Return the [X, Y] coordinate for the center point of the cell that contains the specified text.  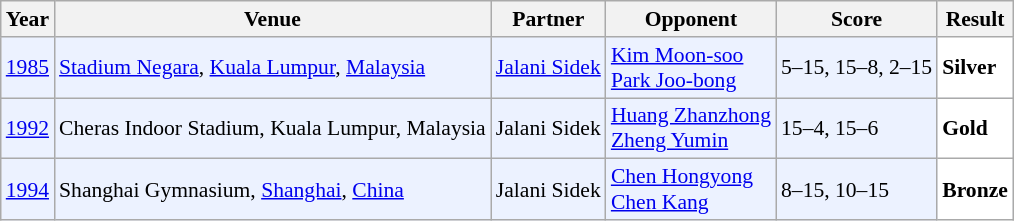
Kim Moon-soo Park Joo-bong [691, 68]
15–4, 15–6 [856, 128]
Huang Zhanzhong Zheng Yumin [691, 128]
1994 [28, 190]
Gold [975, 128]
Shanghai Gymnasium, Shanghai, China [272, 190]
1985 [28, 68]
Opponent [691, 19]
8–15, 10–15 [856, 190]
Result [975, 19]
1992 [28, 128]
Stadium Negara, Kuala Lumpur, Malaysia [272, 68]
5–15, 15–8, 2–15 [856, 68]
Score [856, 19]
Year [28, 19]
Venue [272, 19]
Partner [548, 19]
Cheras Indoor Stadium, Kuala Lumpur, Malaysia [272, 128]
Chen Hongyong Chen Kang [691, 190]
Bronze [975, 190]
Silver [975, 68]
